Return [x, y] of the center of cell containing provided text 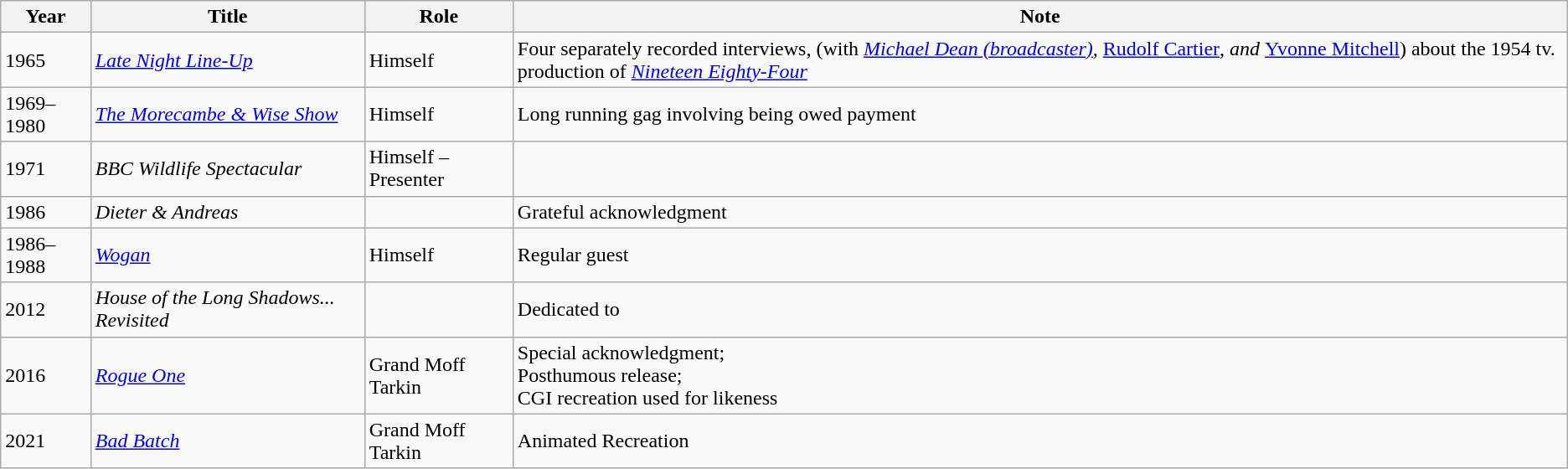
Late Night Line-Up [228, 60]
Year [45, 17]
1971 [45, 169]
2021 [45, 441]
Himself – Presenter [439, 169]
Rogue One [228, 375]
1986 [45, 212]
Bad Batch [228, 441]
Grateful acknowledgment [1040, 212]
BBC Wildlife Spectacular [228, 169]
Long running gag involving being owed payment [1040, 114]
1965 [45, 60]
Title [228, 17]
Role [439, 17]
Regular guest [1040, 255]
Note [1040, 17]
Dedicated to [1040, 310]
1986–1988 [45, 255]
2012 [45, 310]
Special acknowledgment;Posthumous release;CGI recreation used for likeness [1040, 375]
The Morecambe & Wise Show [228, 114]
Dieter & Andreas [228, 212]
2016 [45, 375]
1969–1980 [45, 114]
Wogan [228, 255]
Animated Recreation [1040, 441]
House of the Long Shadows... Revisited [228, 310]
